Search for the cell housing the specified text and yield its (x, y) center coordinate. 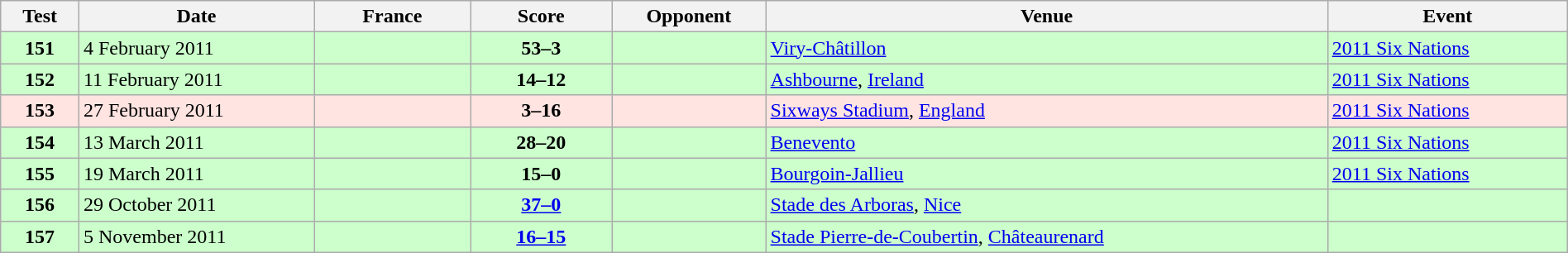
19 March 2011 (196, 174)
5 November 2011 (196, 236)
27 February 2011 (196, 111)
Viry-Châtillon (1047, 48)
157 (40, 236)
15–0 (541, 174)
11 February 2011 (196, 79)
13 March 2011 (196, 142)
28–20 (541, 142)
153 (40, 111)
154 (40, 142)
Bourgoin-Jallieu (1047, 174)
156 (40, 205)
Opponent (690, 17)
4 February 2011 (196, 48)
3–16 (541, 111)
Event (1447, 17)
Score (541, 17)
155 (40, 174)
16–15 (541, 236)
53–3 (541, 48)
151 (40, 48)
29 October 2011 (196, 205)
Date (196, 17)
Stade des Arboras, Nice (1047, 205)
Sixways Stadium, England (1047, 111)
Venue (1047, 17)
France (392, 17)
Ashbourne, Ireland (1047, 79)
Test (40, 17)
Stade Pierre-de-Coubertin, Châteaurenard (1047, 236)
Benevento (1047, 142)
152 (40, 79)
37–0 (541, 205)
14–12 (541, 79)
